Scan for the cell matching the given text and deliver its [x, y] coordinate at center. 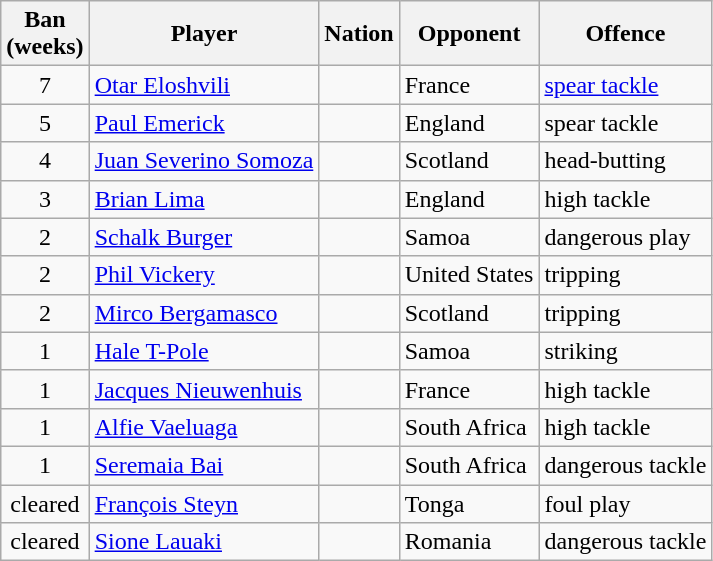
Mirco Bergamasco [204, 313]
4 [45, 161]
Opponent [469, 34]
striking [626, 351]
Juan Severino Somoza [204, 161]
head-butting [626, 161]
Hale T-Pole [204, 351]
foul play [626, 503]
Brian Lima [204, 199]
3 [45, 199]
5 [45, 123]
Jacques Nieuwenhuis [204, 389]
Player [204, 34]
Offence [626, 34]
Nation [359, 34]
Romania [469, 542]
Schalk Burger [204, 237]
Sione Lauaki [204, 542]
dangerous play [626, 237]
Phil Vickery [204, 275]
Ban(weeks) [45, 34]
Tonga [469, 503]
United States [469, 275]
Seremaia Bai [204, 465]
Paul Emerick [204, 123]
François Steyn [204, 503]
Otar Eloshvili [204, 85]
Alfie Vaeluaga [204, 427]
7 [45, 85]
